Output the (x, y) coordinate of the center of the cell containing the given text.  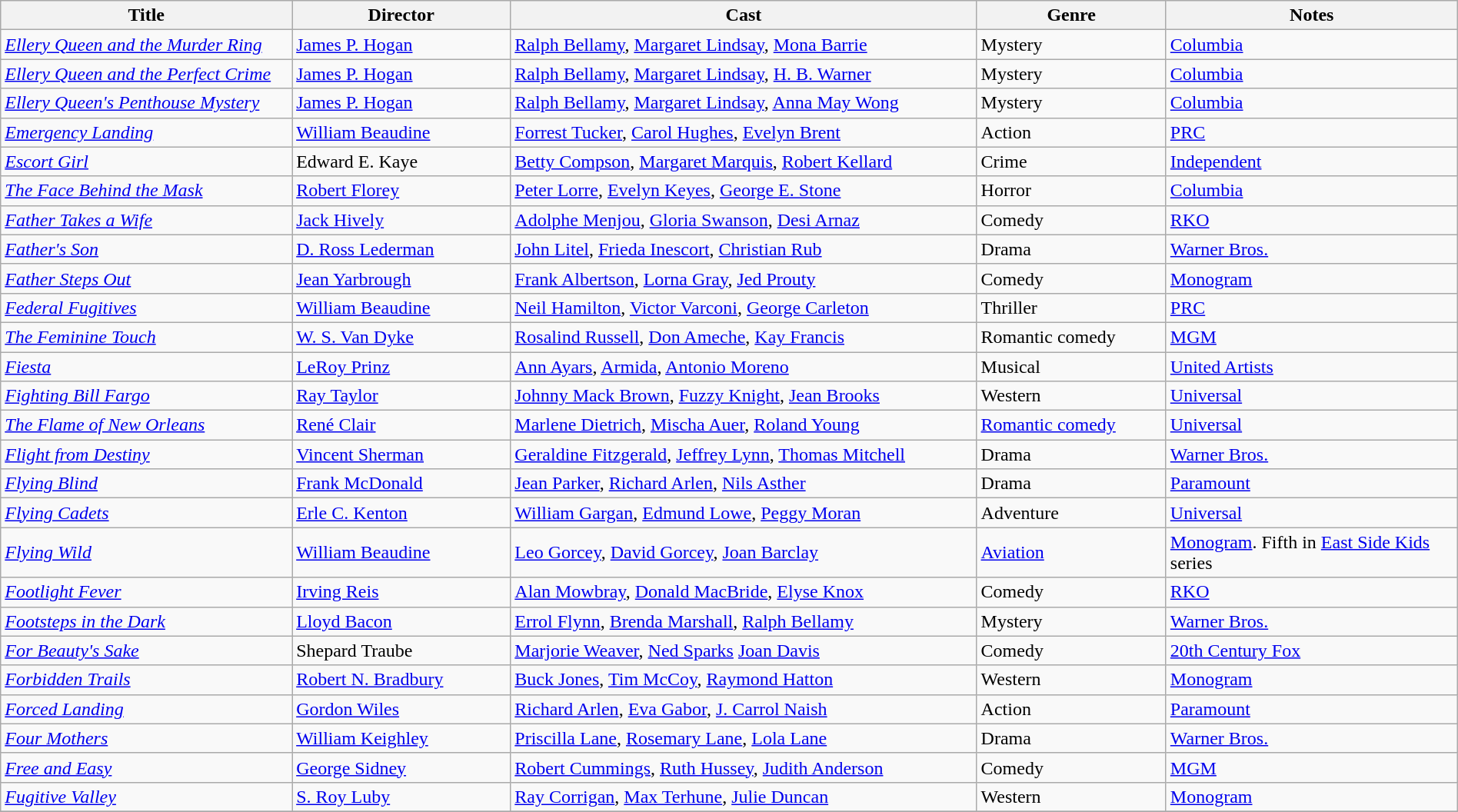
Errol Flynn, Brenda Marshall, Ralph Bellamy (744, 621)
Flight from Destiny (146, 454)
Rosalind Russell, Don Ameche, Kay Francis (744, 337)
Lloyd Bacon (401, 621)
Neil Hamilton, Victor Varconi, George Carleton (744, 308)
W. S. Van Dyke (401, 337)
Fighting Bill Fargo (146, 396)
LeRoy Prinz (401, 367)
Father Takes a Wife (146, 220)
Forced Landing (146, 709)
Flying Cadets (146, 513)
United Artists (1312, 367)
Title (146, 15)
The Flame of New Orleans (146, 425)
Ray Corrigan, Max Terhune, Julie Duncan (744, 797)
Ralph Bellamy, Margaret Lindsay, Mona Barrie (744, 45)
Marlene Dietrich, Mischa Auer, Roland Young (744, 425)
Flying Blind (146, 484)
Erle C. Kenton (401, 513)
The Face Behind the Mask (146, 191)
Betty Compson, Margaret Marquis, Robert Kellard (744, 161)
Independent (1312, 161)
Johnny Mack Brown, Fuzzy Knight, Jean Brooks (744, 396)
Edward E. Kaye (401, 161)
Emergency Landing (146, 132)
Jean Parker, Richard Arlen, Nils Asther (744, 484)
Monogram. Fifth in East Side Kids series (1312, 552)
Footlight Fever (146, 592)
Vincent Sherman (401, 454)
D. Ross Lederman (401, 249)
Footsteps in the Dark (146, 621)
Adventure (1071, 513)
Crime (1071, 161)
Genre (1071, 15)
Adolphe Menjou, Gloria Swanson, Desi Arnaz (744, 220)
Leo Gorcey, David Gorcey, Joan Barclay (744, 552)
Buck Jones, Tim McCoy, Raymond Hatton (744, 680)
Alan Mowbray, Donald MacBride, Elyse Knox (744, 592)
Robert Cummings, Ruth Hussey, Judith Anderson (744, 767)
Flying Wild (146, 552)
René Clair (401, 425)
Free and Easy (146, 767)
Father Steps Out (146, 278)
Escort Girl (146, 161)
Robert N. Bradbury (401, 680)
Irving Reis (401, 592)
Frank Albertson, Lorna Gray, Jed Prouty (744, 278)
Gordon Wiles (401, 709)
Federal Fugitives (146, 308)
Cast (744, 15)
Forrest Tucker, Carol Hughes, Evelyn Brent (744, 132)
Robert Florey (401, 191)
Ellery Queen and the Perfect Crime (146, 74)
Priscilla Lane, Rosemary Lane, Lola Lane (744, 738)
Geraldine Fitzgerald, Jeffrey Lynn, Thomas Mitchell (744, 454)
Forbidden Trails (146, 680)
Peter Lorre, Evelyn Keyes, George E. Stone (744, 191)
For Beauty's Sake (146, 651)
S. Roy Luby (401, 797)
20th Century Fox (1312, 651)
Aviation (1071, 552)
Director (401, 15)
Ralph Bellamy, Margaret Lindsay, Anna May Wong (744, 103)
Ray Taylor (401, 396)
Horror (1071, 191)
Jean Yarbrough (401, 278)
Frank McDonald (401, 484)
Musical (1071, 367)
The Feminine Touch (146, 337)
George Sidney (401, 767)
Ellery Queen and the Murder Ring (146, 45)
William Gargan, Edmund Lowe, Peggy Moran (744, 513)
John Litel, Frieda Inescort, Christian Rub (744, 249)
Father's Son (146, 249)
Ellery Queen's Penthouse Mystery (146, 103)
Shepard Traube (401, 651)
Ann Ayars, Armida, Antonio Moreno (744, 367)
Jack Hively (401, 220)
Richard Arlen, Eva Gabor, J. Carrol Naish (744, 709)
William Keighley (401, 738)
Four Mothers (146, 738)
Marjorie Weaver, Ned Sparks Joan Davis (744, 651)
Thriller (1071, 308)
Fiesta (146, 367)
Fugitive Valley (146, 797)
Ralph Bellamy, Margaret Lindsay, H. B. Warner (744, 74)
Notes (1312, 15)
